Provide the (X, Y) coordinate of the cell's center where the given text is located.  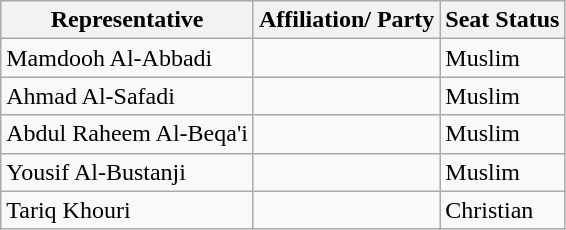
Representative (128, 20)
Yousif Al-Bustanji (128, 172)
Ahmad Al-Safadi (128, 96)
Christian (502, 210)
Affiliation/ Party (346, 20)
Abdul Raheem Al-Beqa'i (128, 134)
Tariq Khouri (128, 210)
Mamdooh Al-Abbadi (128, 58)
Seat Status (502, 20)
